Capture the cell that displays the provided text and extract its [X, Y] central coordinate. 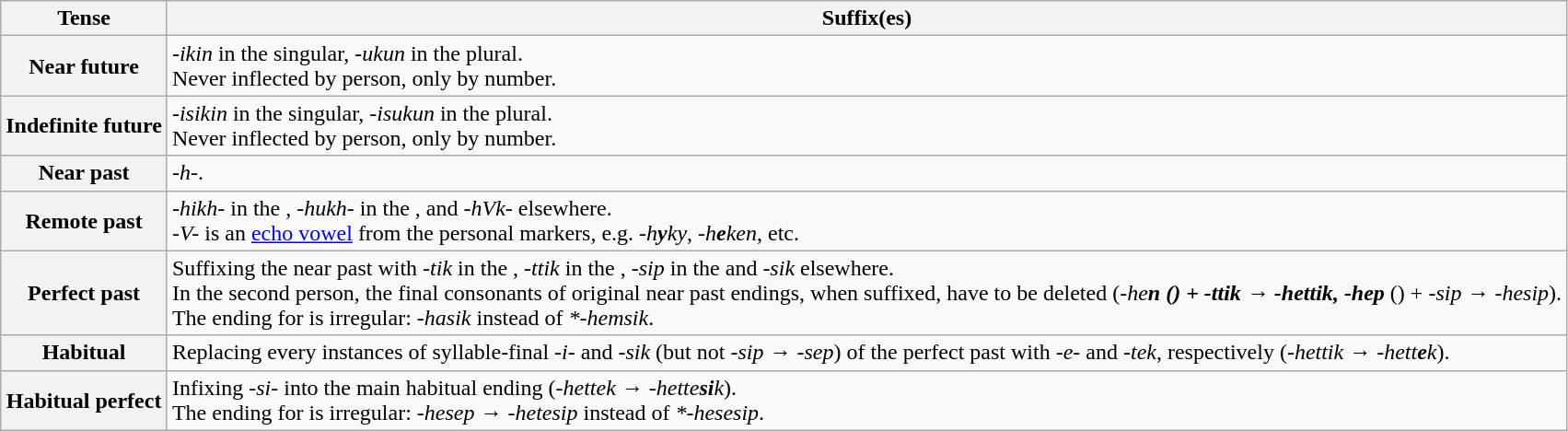
-h-. [866, 173]
Perfect past [85, 293]
-hikh- in the , -hukh- in the , and -hVk- elsewhere.-V- is an echo vowel from the personal markers, e.g. -hyky, -heken, etc. [866, 221]
Habitual perfect [85, 400]
Near past [85, 173]
Remote past [85, 221]
Tense [85, 18]
Indefinite future [85, 125]
-ikin in the singular, -ukun in the plural.Never inflected by person, only by number. [866, 66]
-isikin in the singular, -isukun in the plural.Never inflected by person, only by number. [866, 125]
Habitual [85, 353]
Suffix(es) [866, 18]
Near future [85, 66]
Infixing -si- into the main habitual ending (-hettek → -hettesik).The ending for is irregular: -hesep → -hetesip instead of *-hesesip. [866, 400]
